For the text-containing cell, return its midpoint in [x, y] coordinate format. 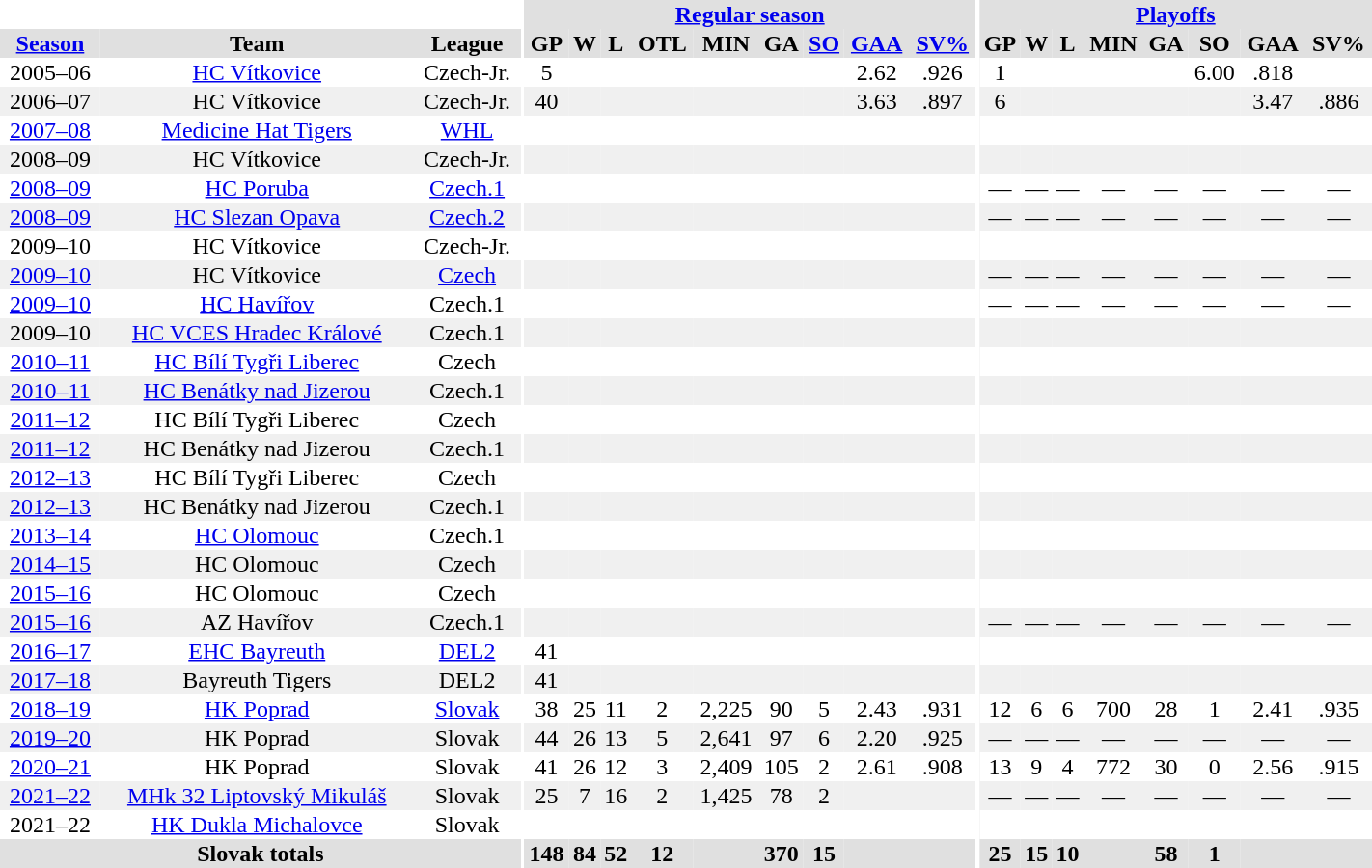
3 [662, 767]
97 [782, 738]
Slovak totals [261, 854]
28 [1166, 709]
.818 [1274, 72]
84 [585, 854]
30 [1166, 767]
3.47 [1274, 101]
16 [616, 796]
Team [257, 43]
AZ Havířov [257, 622]
38 [546, 709]
10 [1067, 854]
HC Poruba [257, 188]
6.00 [1215, 72]
2016–17 [50, 651]
4 [1067, 767]
.897 [942, 101]
.931 [942, 709]
2,641 [726, 738]
40 [546, 101]
2014–15 [50, 564]
Bayreuth Tigers [257, 680]
90 [782, 709]
52 [616, 854]
.935 [1339, 709]
2.41 [1274, 709]
.925 [942, 738]
Regular season [750, 14]
Season [50, 43]
HK Dukla Michalovce [257, 825]
0 [1215, 767]
Playoffs [1175, 14]
2,409 [726, 767]
.926 [942, 72]
148 [546, 854]
2.20 [876, 738]
2006–07 [50, 101]
HC Havířov [257, 304]
MHk 32 Liptovský Mikuláš [257, 796]
.915 [1339, 767]
2020–21 [50, 767]
HC Slezan Opava [257, 217]
.908 [942, 767]
2,225 [726, 709]
Czech.2 [467, 217]
2019–20 [50, 738]
EHC Bayreuth [257, 651]
2018–19 [50, 709]
9 [1036, 767]
2013–14 [50, 535]
2.61 [876, 767]
78 [782, 796]
700 [1113, 709]
2005–06 [50, 72]
2007–08 [50, 130]
2.56 [1274, 767]
2.43 [876, 709]
370 [782, 854]
WHL [467, 130]
44 [546, 738]
League [467, 43]
772 [1113, 767]
2017–18 [50, 680]
11 [616, 709]
2.62 [876, 72]
105 [782, 767]
58 [1166, 854]
HC VCES Hradec Králové [257, 333]
.886 [1339, 101]
1,425 [726, 796]
Medicine Hat Tigers [257, 130]
7 [585, 796]
OTL [662, 43]
3.63 [876, 101]
